For the text-containing cell, return its midpoint in (x, y) coordinate format. 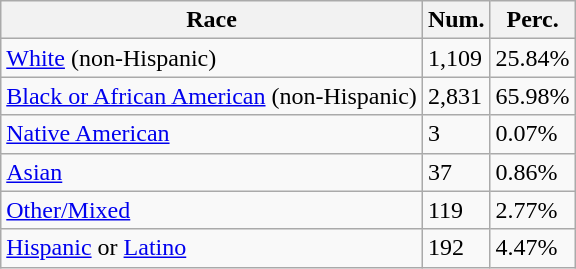
Native American (212, 134)
Asian (212, 172)
192 (456, 248)
Perc. (532, 20)
3 (456, 134)
Black or African American (non-Hispanic) (212, 96)
Hispanic or Latino (212, 248)
0.86% (532, 172)
4.47% (532, 248)
2.77% (532, 210)
65.98% (532, 96)
2,831 (456, 96)
Race (212, 20)
25.84% (532, 58)
37 (456, 172)
White (non-Hispanic) (212, 58)
Num. (456, 20)
0.07% (532, 134)
Other/Mixed (212, 210)
119 (456, 210)
1,109 (456, 58)
